For the text-containing cell, return its midpoint in [x, y] coordinate format. 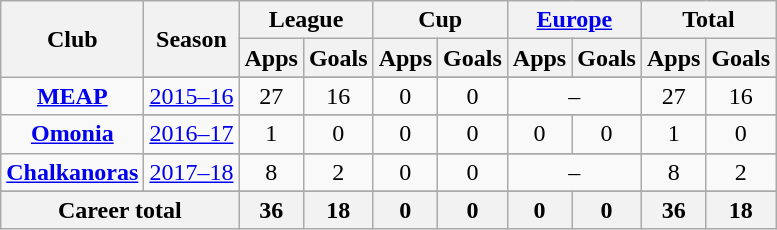
2015–16 [192, 96]
Europe [574, 20]
MEAP [72, 96]
League [306, 20]
Club [72, 39]
2017–18 [192, 172]
Chalkanoras [72, 172]
Career total [120, 210]
Cup [440, 20]
Total [708, 20]
Season [192, 39]
Omonia [72, 134]
2016–17 [192, 134]
